Scan for the cell matching the given text and deliver its (X, Y) coordinate at center. 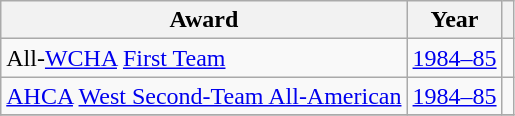
Year (454, 20)
All-WCHA First Team (204, 58)
AHCA West Second-Team All-American (204, 96)
Award (204, 20)
